Pinpoint the cell where the given text exists, returning its [X, Y] midpoint coordinate. 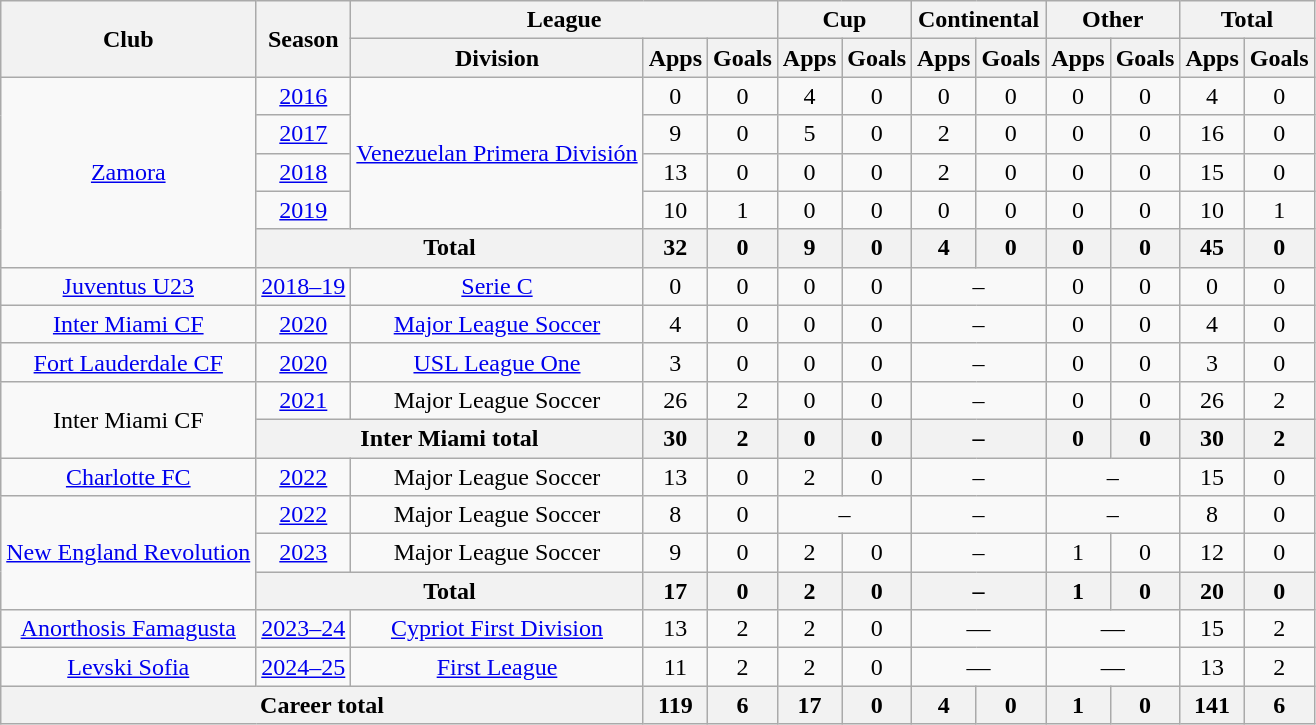
Charlotte FC [128, 477]
16 [1212, 134]
12 [1212, 553]
Inter Miami total [450, 438]
Season [304, 39]
Continental [979, 20]
2016 [304, 96]
20 [1212, 591]
New England Revolution [128, 553]
11 [675, 667]
USL League One [497, 362]
Other [1113, 20]
5 [809, 134]
Club [128, 39]
Fort Lauderdale CF [128, 362]
2019 [304, 210]
2023–24 [304, 629]
141 [1212, 705]
Cypriot First Division [497, 629]
2023 [304, 553]
Serie C [497, 286]
45 [1212, 248]
Juventus U23 [128, 286]
2017 [304, 134]
Zamora [128, 172]
2018–19 [304, 286]
League [564, 20]
119 [675, 705]
2018 [304, 172]
Levski Sofia [128, 667]
32 [675, 248]
First League [497, 667]
Cup [844, 20]
2021 [304, 400]
Career total [322, 705]
Anorthosis Famagusta [128, 629]
Division [497, 58]
Venezuelan Primera División [497, 153]
2024–25 [304, 667]
